Return the (X, Y) coordinate for the center point of the cell that contains the specified text.  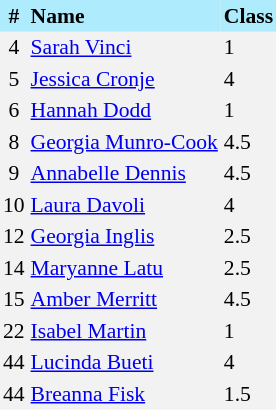
1.5 (248, 394)
14 (14, 268)
# (14, 16)
Georgia Inglis (124, 236)
Breanna Fisk (124, 394)
Laura Davoli (124, 205)
Lucinda Bueti (124, 362)
Amber Merritt (124, 300)
22 (14, 331)
9 (14, 174)
6 (14, 110)
Maryanne Latu (124, 268)
Class (248, 16)
Hannah Dodd (124, 110)
Name (124, 16)
Isabel Martin (124, 331)
Jessica Cronje (124, 79)
Georgia Munro-Cook (124, 142)
Annabelle Dennis (124, 174)
10 (14, 205)
12 (14, 236)
8 (14, 142)
Sarah Vinci (124, 48)
5 (14, 79)
15 (14, 300)
